Return [x, y] of the center of cell containing provided text 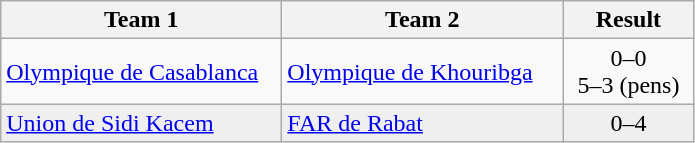
Union de Sidi Kacem [142, 123]
Olympique de Khouribga [422, 72]
Olympique de Casablanca [142, 72]
FAR de Rabat [422, 123]
0–4 [628, 123]
Team 2 [422, 20]
0–05–3 (pens) [628, 72]
Result [628, 20]
Team 1 [142, 20]
